Provide the (x, y) coordinate of the cell's center where the given text is located.  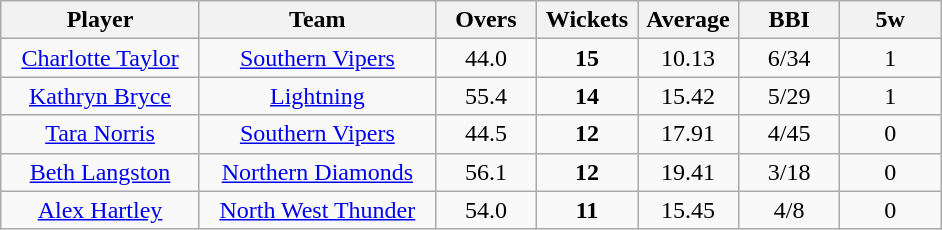
5/29 (790, 96)
Overs (486, 20)
Wickets (586, 20)
3/18 (790, 172)
15.45 (688, 210)
BBI (790, 20)
17.91 (688, 134)
6/34 (790, 58)
5w (890, 20)
55.4 (486, 96)
Charlotte Taylor (100, 58)
Team (317, 20)
56.1 (486, 172)
15.42 (688, 96)
Kathryn Bryce (100, 96)
Alex Hartley (100, 210)
Player (100, 20)
11 (586, 210)
Lightning (317, 96)
10.13 (688, 58)
Beth Langston (100, 172)
Northern Diamonds (317, 172)
44.5 (486, 134)
Tara Norris (100, 134)
15 (586, 58)
4/45 (790, 134)
Average (688, 20)
14 (586, 96)
19.41 (688, 172)
4/8 (790, 210)
54.0 (486, 210)
44.0 (486, 58)
North West Thunder (317, 210)
